Identify which cell holds the provided text, then report its [x, y] central coordinate. 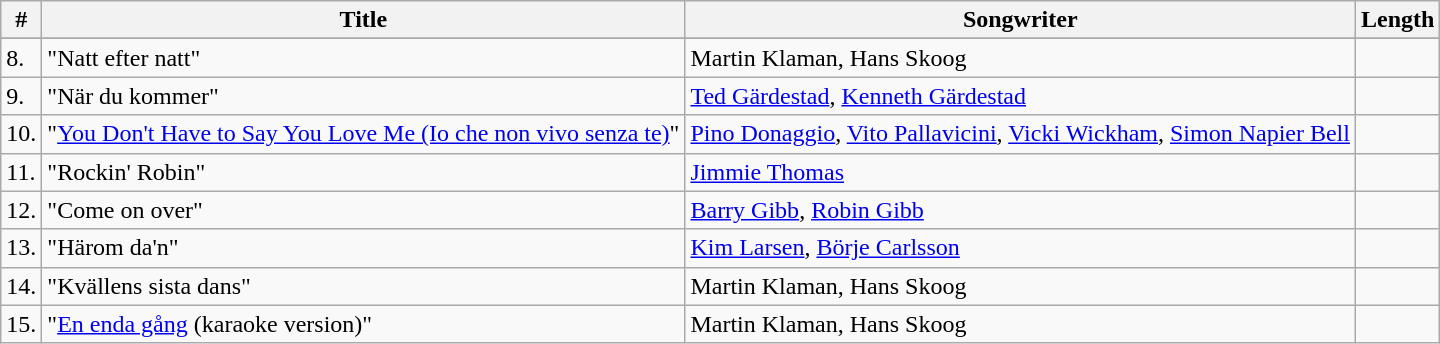
"När du kommer" [364, 96]
12. [22, 210]
"Rockin' Robin" [364, 172]
"Härom da'n" [364, 248]
Kim Larsen, Börje Carlsson [1020, 248]
8. [22, 58]
13. [22, 248]
"En enda gång (karaoke version)" [364, 324]
Title [364, 20]
"Kvällens sista dans" [364, 286]
Length [1397, 20]
14. [22, 286]
"Come on over" [364, 210]
Ted Gärdestad, Kenneth Gärdestad [1020, 96]
Pino Donaggio, Vito Pallavicini, Vicki Wickham, Simon Napier Bell [1020, 134]
10. [22, 134]
# [22, 20]
15. [22, 324]
11. [22, 172]
Songwriter [1020, 20]
Jimmie Thomas [1020, 172]
"You Don't Have to Say You Love Me (Io che non vivo senza te)" [364, 134]
9. [22, 96]
"Natt efter natt" [364, 58]
Barry Gibb, Robin Gibb [1020, 210]
